Extract the [X, Y] coordinate from the center of the cell holding the provided text.  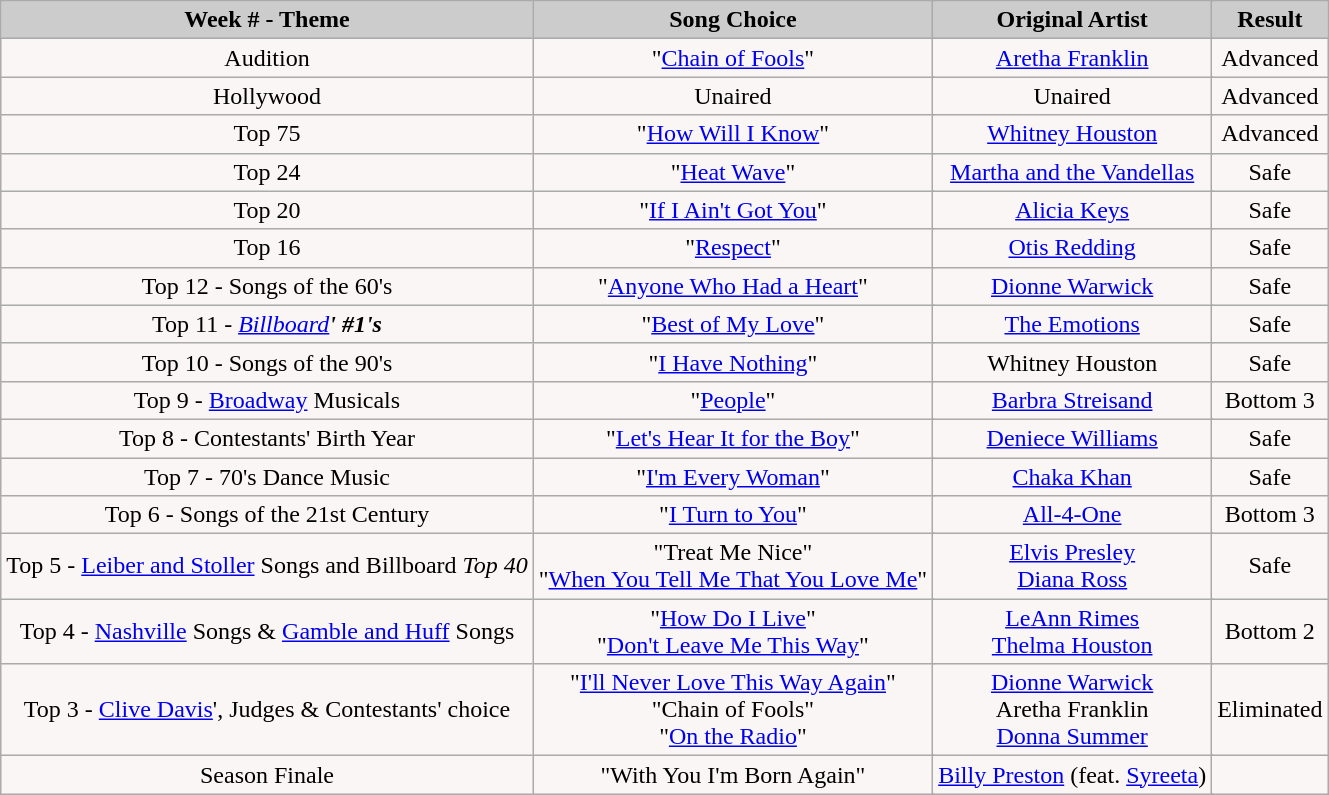
The Emotions [1072, 324]
All-4-One [1072, 515]
Dionne Warwick [1072, 286]
Top 16 [267, 248]
Otis Redding [1072, 248]
Martha and the Vandellas [1072, 172]
Barbra Streisand [1072, 400]
Top 5 - Leiber and Stoller Songs and Billboard Top 40 [267, 566]
"Respect" [732, 248]
Elvis Presley Diana Ross [1072, 566]
"I'll Never Love This Way Again""Chain of Fools""On the Radio" [732, 710]
Hollywood [267, 96]
LeAnn RimesThelma Houston [1072, 632]
Dionne WarwickAretha FranklinDonna Summer [1072, 710]
Season Finale [267, 775]
"Let's Hear It for the Boy" [732, 438]
Chaka Khan [1072, 477]
"Best of My Love" [732, 324]
Aretha Franklin [1072, 58]
Eliminated [1270, 710]
Original Artist [1072, 20]
"I Have Nothing" [732, 362]
Top 8 - Contestants' Birth Year [267, 438]
Week # - Theme [267, 20]
"If I Ain't Got You" [732, 210]
Top 12 - Songs of the 60's [267, 286]
Bottom 2 [1270, 632]
"With You I'm Born Again" [732, 775]
"I'm Every Woman" [732, 477]
"Chain of Fools" [732, 58]
Audition [267, 58]
"I Turn to You" [732, 515]
"How Will I Know" [732, 134]
"Anyone Who Had a Heart" [732, 286]
"Treat Me Nice" "When You Tell Me That You Love Me" [732, 566]
Top 7 - 70's Dance Music [267, 477]
Top 24 [267, 172]
"How Do I Live""Don't Leave Me This Way" [732, 632]
Top 9 - Broadway Musicals [267, 400]
"People" [732, 400]
Song Choice [732, 20]
Top 3 - Clive Davis', Judges & Contestants' choice [267, 710]
Result [1270, 20]
Billy Preston (feat. Syreeta) [1072, 775]
Deniece Williams [1072, 438]
Top 6 - Songs of the 21st Century [267, 515]
Top 20 [267, 210]
Top 10 - Songs of the 90's [267, 362]
"Heat Wave" [732, 172]
Alicia Keys [1072, 210]
Top 11 - Billboard' #1's [267, 324]
Top 75 [267, 134]
Top 4 - Nashville Songs & Gamble and Huff Songs [267, 632]
